Scan for the cell matching the given text and deliver its (X, Y) coordinate at center. 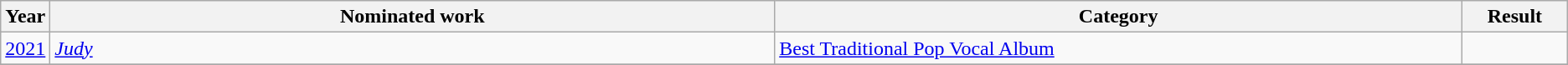
Nominated work (412, 17)
2021 (25, 48)
Result (1515, 17)
Judy (412, 48)
Category (1119, 17)
Best Traditional Pop Vocal Album (1119, 48)
Year (25, 17)
